Capture the cell that displays the provided text and extract its (x, y) central coordinate. 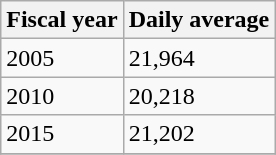
Fiscal year (62, 20)
21,202 (199, 134)
Daily average (199, 20)
21,964 (199, 58)
2015 (62, 134)
2010 (62, 96)
20,218 (199, 96)
2005 (62, 58)
